Pinpoint the cell where the given text exists, returning its [X, Y] midpoint coordinate. 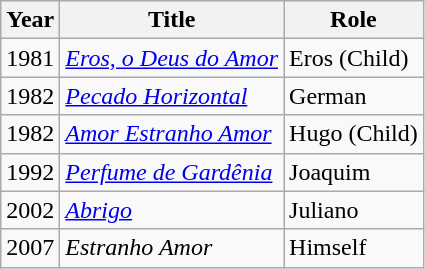
Hugo (Child) [354, 134]
Eros (Child) [354, 58]
1981 [30, 58]
Role [354, 20]
2002 [30, 210]
Amor Estranho Amor [172, 134]
German [354, 96]
Himself [354, 248]
Abrigo [172, 210]
Joaquim [354, 172]
Estranho Amor [172, 248]
2007 [30, 248]
Eros, o Deus do Amor [172, 58]
1992 [30, 172]
Year [30, 20]
Perfume de Gardênia [172, 172]
Title [172, 20]
Juliano [354, 210]
Pecado Horizontal [172, 96]
